Determine the [X, Y] coordinate at the center of the cell enclosing the given text.  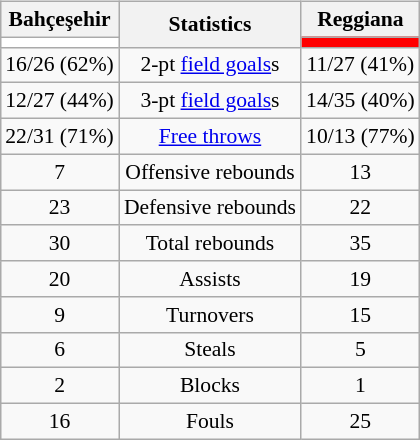
22 [360, 208]
14/35 (40%) [360, 101]
16/26 (62%) [60, 65]
9 [60, 314]
11/27 (41%) [360, 65]
2-pt field goalss [210, 65]
Steals [210, 350]
Free throws [210, 136]
Reggiana [360, 19]
30 [60, 243]
35 [360, 243]
2 [60, 386]
15 [360, 314]
19 [360, 279]
Statistics [210, 24]
Bahçeşehir [60, 19]
Fouls [210, 421]
10/13 (77%) [360, 136]
13 [360, 172]
3-pt field goalss [210, 101]
Blocks [210, 386]
7 [60, 172]
16 [60, 421]
20 [60, 279]
5 [360, 350]
23 [60, 208]
Defensive rebounds [210, 208]
6 [60, 350]
12/27 (44%) [60, 101]
Turnovers [210, 314]
Total rebounds [210, 243]
25 [360, 421]
Assists [210, 279]
1 [360, 386]
22/31 (71%) [60, 136]
Offensive rebounds [210, 172]
